Search for the cell housing the specified text and yield its [x, y] center coordinate. 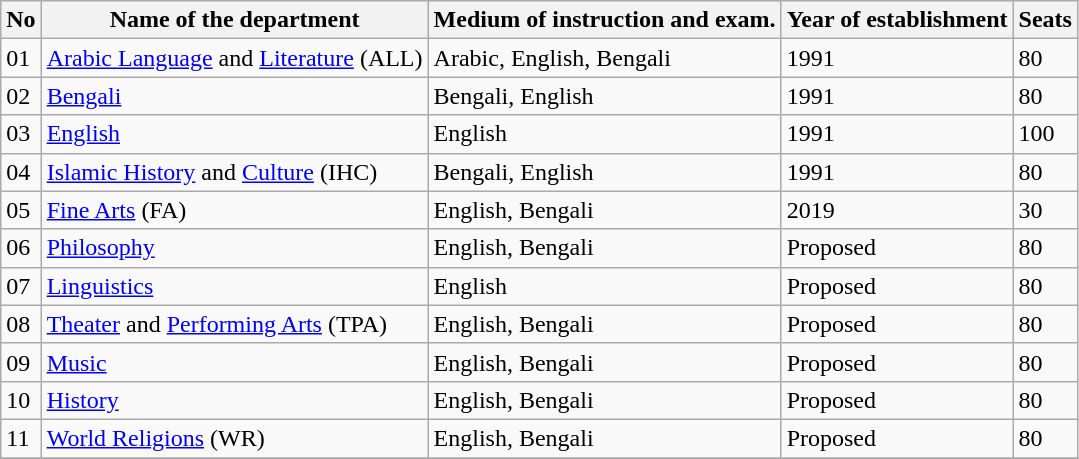
09 [21, 362]
11 [21, 438]
Medium of instruction and exam. [604, 20]
05 [21, 210]
Music [234, 362]
06 [21, 248]
04 [21, 172]
02 [21, 96]
08 [21, 324]
History [234, 400]
07 [21, 286]
30 [1045, 210]
Bengali [234, 96]
Arabic Language and Literature (ALL) [234, 58]
Name of the department [234, 20]
Philosophy [234, 248]
World Religions (WR) [234, 438]
10 [21, 400]
Theater and Performing Arts (TPA) [234, 324]
Year of establishment [897, 20]
Seats [1045, 20]
Islamic History and Culture (IHC) [234, 172]
Arabic, English, Bengali [604, 58]
100 [1045, 134]
No [21, 20]
03 [21, 134]
01 [21, 58]
Linguistics [234, 286]
2019 [897, 210]
Fine Arts (FA) [234, 210]
